Identify which cell holds the provided text, then report its (X, Y) central coordinate. 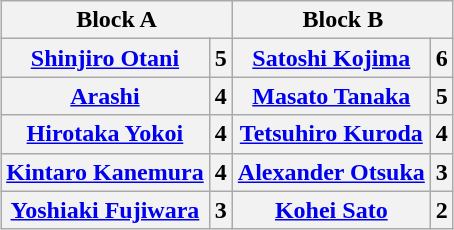
2 (442, 210)
Kintaro Kanemura (106, 172)
Hirotaka Yokoi (106, 134)
Arashi (106, 96)
Alexander Otsuka (331, 172)
Shinjiro Otani (106, 58)
Yoshiaki Fujiwara (106, 210)
Block B (342, 20)
Block A (117, 20)
Satoshi Kojima (331, 58)
Tetsuhiro Kuroda (331, 134)
Kohei Sato (331, 210)
Masato Tanaka (331, 96)
6 (442, 58)
